Search for the cell housing the specified text and yield its (X, Y) center coordinate. 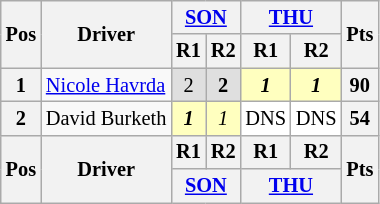
Nicole Havrda (106, 85)
David Burketh (106, 118)
90 (360, 85)
54 (360, 118)
